From the cell containing the given text, extract its center point as [X, Y] coordinate. 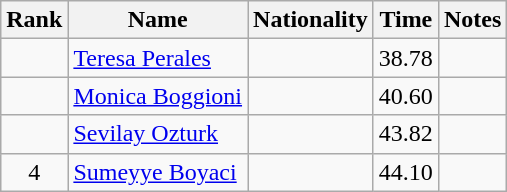
44.10 [406, 172]
Monica Boggioni [158, 96]
4 [34, 172]
Rank [34, 20]
Time [406, 20]
Name [158, 20]
43.82 [406, 134]
Sevilay Ozturk [158, 134]
Teresa Perales [158, 58]
Nationality [311, 20]
38.78 [406, 58]
40.60 [406, 96]
Sumeyye Boyaci [158, 172]
Notes [472, 20]
